Output the (x, y) coordinate of the center of the cell containing the given text.  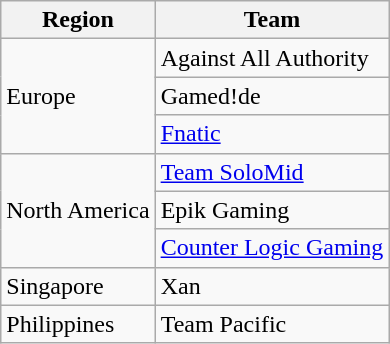
Region (78, 20)
Against All Authority (272, 58)
Singapore (78, 286)
Fnatic (272, 134)
North America (78, 210)
Europe (78, 96)
Team (272, 20)
Epik Gaming (272, 210)
Philippines (78, 324)
Counter Logic Gaming (272, 248)
Team SoloMid (272, 172)
Team Pacific (272, 324)
Gamed!de (272, 96)
Xan (272, 286)
